Pinpoint the cell where the given text exists, returning its [X, Y] midpoint coordinate. 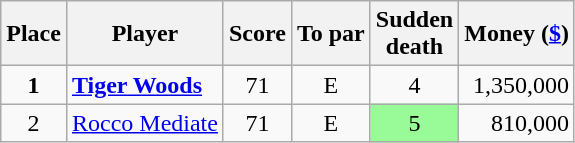
Place [34, 34]
4 [414, 85]
Suddendeath [414, 34]
2 [34, 123]
Tiger Woods [144, 85]
Rocco Mediate [144, 123]
To par [330, 34]
1 [34, 85]
Score [257, 34]
5 [414, 123]
Player [144, 34]
Money ($) [517, 34]
810,000 [517, 123]
1,350,000 [517, 85]
